For the text-containing cell, return its midpoint in (x, y) coordinate format. 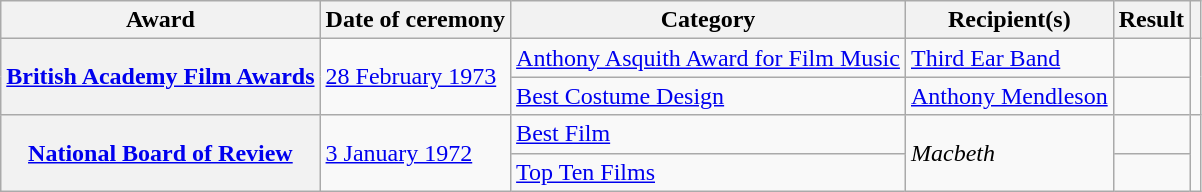
Category (708, 20)
Anthony Mendleson (1009, 96)
Anthony Asquith Award for Film Music (708, 58)
Top Ten Films (708, 172)
Date of ceremony (416, 20)
British Academy Film Awards (160, 77)
Award (160, 20)
28 February 1973 (416, 77)
Best Costume Design (708, 96)
Best Film (708, 134)
Third Ear Band (1009, 58)
3 January 1972 (416, 153)
Macbeth (1009, 153)
National Board of Review (160, 153)
Result (1151, 20)
Recipient(s) (1009, 20)
